Return [x, y] of the center of cell containing provided text 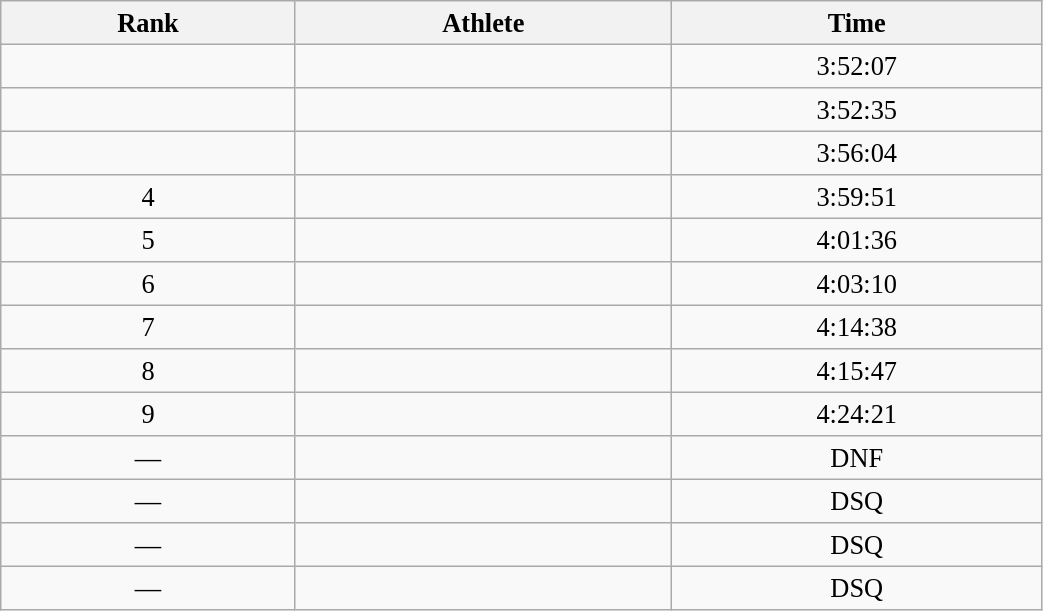
3:52:35 [856, 109]
3:52:07 [856, 66]
3:59:51 [856, 197]
9 [148, 414]
7 [148, 327]
6 [148, 284]
DNF [856, 458]
8 [148, 371]
5 [148, 240]
4 [148, 197]
4:14:38 [856, 327]
4:01:36 [856, 240]
4:03:10 [856, 284]
Athlete [483, 22]
4:24:21 [856, 414]
Time [856, 22]
3:56:04 [856, 153]
4:15:47 [856, 371]
Rank [148, 22]
